Capture the cell that displays the provided text and extract its [x, y] central coordinate. 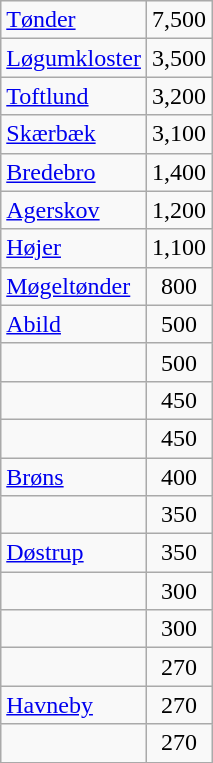
3,100 [178, 134]
1,400 [178, 172]
3,200 [178, 96]
400 [178, 477]
Agerskov [74, 210]
Møgeltønder [74, 286]
3,500 [178, 58]
Bredebro [74, 172]
Abild [74, 324]
7,500 [178, 20]
1,200 [178, 210]
Toftlund [74, 96]
Havneby [74, 705]
Døstrup [74, 553]
Højer [74, 248]
Skærbæk [74, 134]
1,100 [178, 248]
800 [178, 286]
Brøns [74, 477]
Løgumkloster [74, 58]
Tønder [74, 20]
